Capture the cell that displays the provided text and extract its [X, Y] central coordinate. 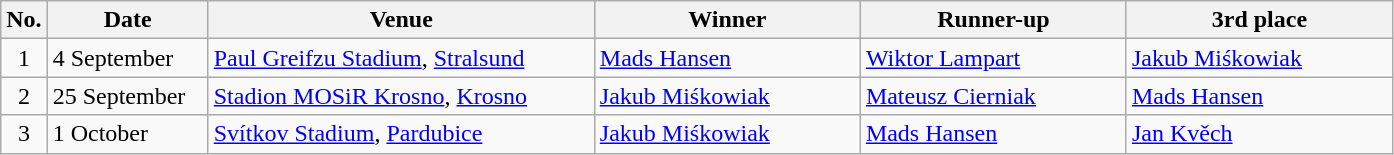
Svítkov Stadium, Pardubice [401, 134]
1 [24, 58]
1 October [128, 134]
2 [24, 96]
Paul Greifzu Stadium, Stralsund [401, 58]
Mateusz Cierniak [993, 96]
25 September [128, 96]
3rd place [1259, 20]
Winner [727, 20]
4 September [128, 58]
Date [128, 20]
No. [24, 20]
3 [24, 134]
Venue [401, 20]
Jan Kvěch [1259, 134]
Stadion MOSiR Krosno, Krosno [401, 96]
Runner-up [993, 20]
Wiktor Lampart [993, 58]
